Output the (X, Y) coordinate of the center of the cell containing the given text.  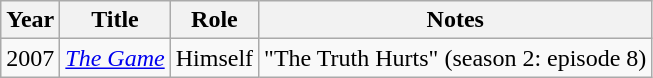
Role (214, 20)
"The Truth Hurts" (season 2: episode 8) (456, 58)
Himself (214, 58)
2007 (30, 58)
The Game (115, 58)
Notes (456, 20)
Title (115, 20)
Year (30, 20)
